Output the (x, y) coordinate of the center of the cell containing the given text.  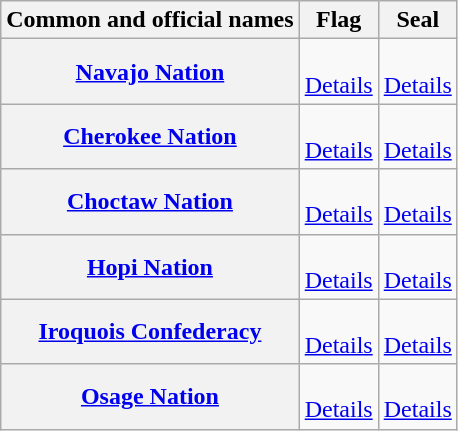
Iroquois Confederacy (150, 332)
Navajo Nation (150, 72)
Flag (338, 20)
Seal (418, 20)
Hopi Nation (150, 266)
Common and official names (150, 20)
Osage Nation (150, 396)
Choctaw Nation (150, 202)
Cherokee Nation (150, 136)
